Find where the given text appears and provide that cell's center as [x, y] coordinate. 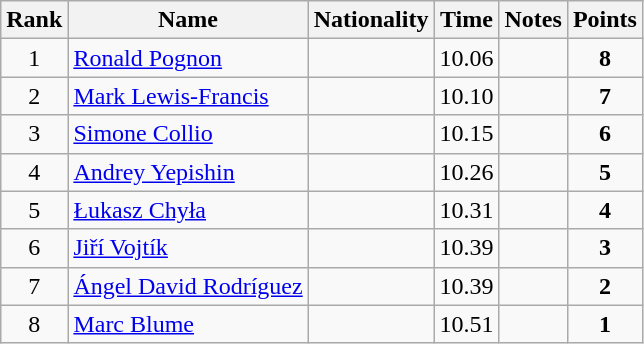
Mark Lewis-Francis [188, 96]
10.51 [466, 324]
Rank [34, 20]
Marc Blume [188, 324]
10.26 [466, 172]
10.15 [466, 134]
Łukasz Chyła [188, 210]
Name [188, 20]
Points [604, 20]
Simone Collio [188, 134]
Nationality [371, 20]
Andrey Yepishin [188, 172]
Ronald Pognon [188, 58]
Jiří Vojtík [188, 248]
10.10 [466, 96]
10.06 [466, 58]
Ángel David Rodríguez [188, 286]
Notes [533, 20]
10.31 [466, 210]
Time [466, 20]
